Capture the cell that displays the provided text and extract its (x, y) central coordinate. 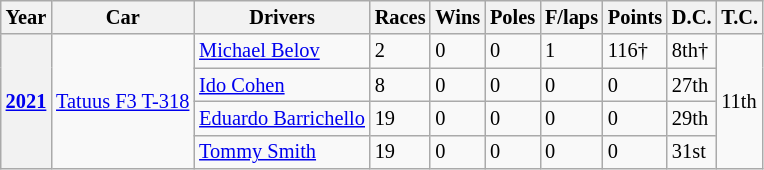
F/laps (572, 17)
Races (400, 17)
Tatuus F3 T-318 (122, 102)
11th (740, 102)
T.C. (740, 17)
D.C. (692, 17)
8th† (692, 51)
Wins (458, 17)
Points (635, 17)
Year (26, 17)
2 (400, 51)
31st (692, 152)
29th (692, 118)
Drivers (282, 17)
Poles (512, 17)
116† (635, 51)
Car (122, 17)
Michael Belov (282, 51)
8 (400, 85)
Tommy Smith (282, 152)
Ido Cohen (282, 85)
27th (692, 85)
2021 (26, 102)
1 (572, 51)
Eduardo Barrichello (282, 118)
